Output the (X, Y) coordinate of the center of the cell containing the given text.  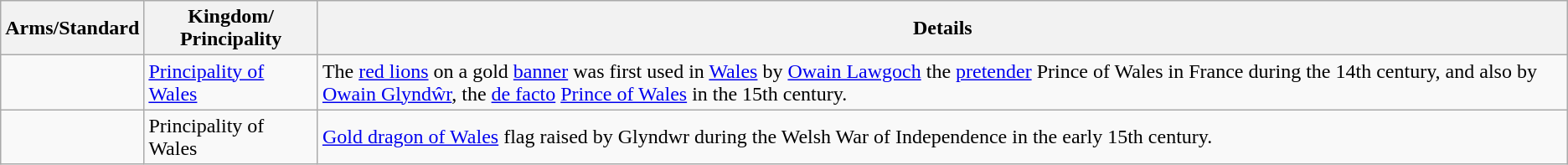
Kingdom/ Principality (231, 28)
Gold dragon of Wales flag raised by Glyndwr during the Welsh War of Independence in the early 15th century. (942, 137)
Arms/Standard (72, 28)
Details (942, 28)
